For the text-containing cell, return its midpoint in (X, Y) coordinate format. 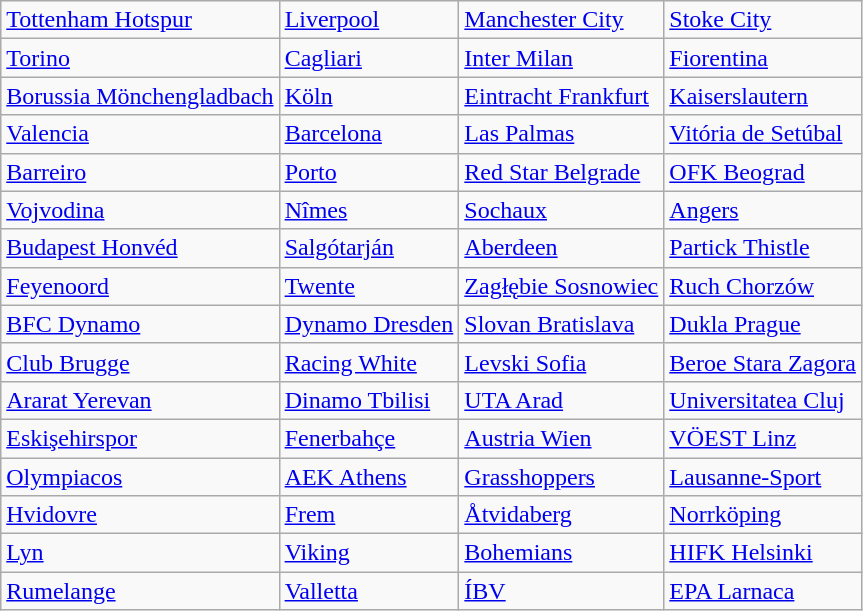
Twente (369, 286)
UTA Arad (562, 400)
Beroe Stara Zagora (763, 362)
Slovan Bratislava (562, 324)
Vitória de Setúbal (763, 134)
HIFK Helsinki (763, 553)
Austria Wien (562, 438)
Fenerbahçe (369, 438)
Feyenoord (140, 286)
Liverpool (369, 20)
VÖEST Linz (763, 438)
Nîmes (369, 210)
Lausanne-Sport (763, 477)
Inter Milan (562, 58)
Köln (369, 96)
Olympiacos (140, 477)
Frem (369, 515)
BFC Dynamo (140, 324)
Bohemians (562, 553)
Club Brugge (140, 362)
Dukla Prague (763, 324)
Sochaux (562, 210)
Vojvodina (140, 210)
Levski Sofia (562, 362)
Viking (369, 553)
Ruch Chorzów (763, 286)
Lyn (140, 553)
Tottenham Hotspur (140, 20)
Partick Thistle (763, 248)
Åtvidaberg (562, 515)
Dynamo Dresden (369, 324)
AEK Athens (369, 477)
Eintracht Frankfurt (562, 96)
Salgótarján (369, 248)
Angers (763, 210)
Dinamo Tbilisi (369, 400)
Barreiro (140, 172)
Zagłębie Sosnowiec (562, 286)
Red Star Belgrade (562, 172)
Hvidovre (140, 515)
Valletta (369, 591)
Manchester City (562, 20)
OFK Beograd (763, 172)
Ararat Yerevan (140, 400)
Aberdeen (562, 248)
Norrköping (763, 515)
Budapest Honvéd (140, 248)
Torino (140, 58)
ÍBV (562, 591)
Grasshoppers (562, 477)
Stoke City (763, 20)
Borussia Mönchengladbach (140, 96)
Rumelange (140, 591)
Barcelona (369, 134)
Universitatea Cluj (763, 400)
Valencia (140, 134)
Porto (369, 172)
Racing White (369, 362)
Cagliari (369, 58)
Kaiserslautern (763, 96)
Eskişehirspor (140, 438)
EPA Larnaca (763, 591)
Las Palmas (562, 134)
Fiorentina (763, 58)
